Detect which cell encompasses the target text, then output its [X, Y] center coordinate. 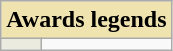
Awards legends [86, 20]
